Provide the (X, Y) coordinate of the cell's center where the given text is located.  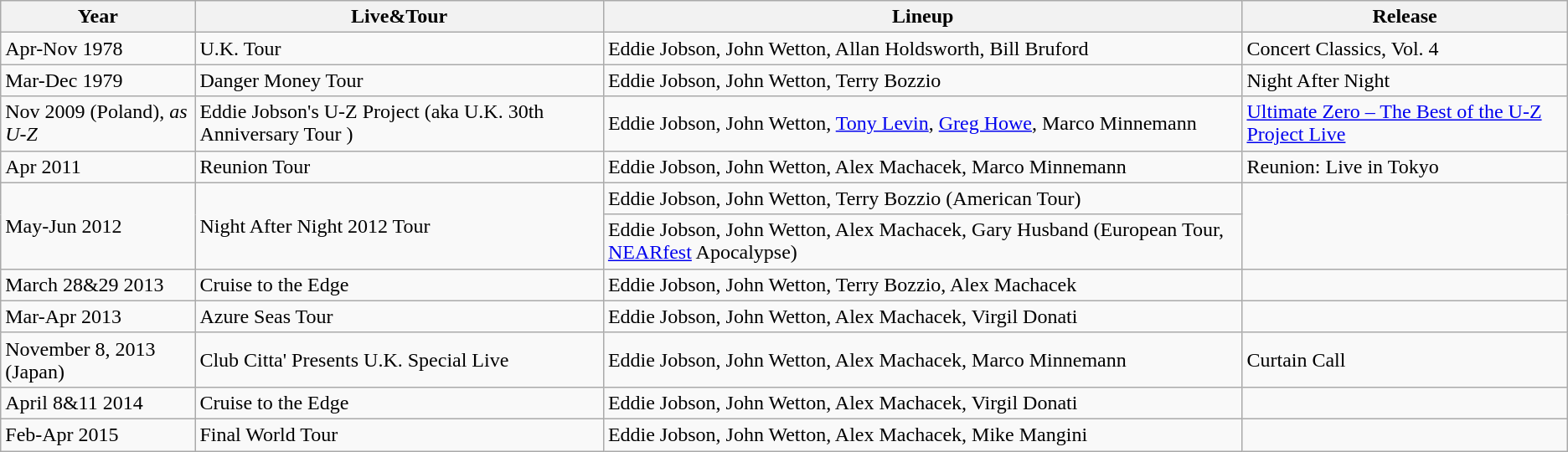
Lineup (923, 17)
Concert Classics, Vol. 4 (1405, 49)
Mar-Dec 1979 (98, 80)
Eddie Jobson, John Wetton, Terry Bozzio, Alex Machacek (923, 285)
Danger Money Tour (399, 80)
Club Citta' Presents U.K. Special Live (399, 360)
March 28&29 2013 (98, 285)
Eddie Jobson, John Wetton, Alex Machacek, Mike Mangini (923, 434)
Final World Tour (399, 434)
Night After Night 2012 Tour (399, 226)
Eddie Jobson, John Wetton, Allan Holdsworth, Bill Bruford (923, 49)
Eddie Jobson, John Wetton, Alex Machacek, Gary Husband (European Tour, NEARfest Apocalypse) (923, 241)
April 8&11 2014 (98, 403)
Apr 2011 (98, 167)
Nov 2009 (Poland), as U-Z (98, 124)
Eddie Jobson, John Wetton, Terry Bozzio (923, 80)
Mar-Apr 2013 (98, 316)
Reunion Tour (399, 167)
Apr-Nov 1978 (98, 49)
Eddie Jobson, John Wetton, Tony Levin, Greg Howe, Marco Minnemann (923, 124)
Curtain Call (1405, 360)
Eddie Jobson, John Wetton, Terry Bozzio (American Tour) (923, 198)
Ultimate Zero – The Best of the U-Z Project Live (1405, 124)
Azure Seas Tour (399, 316)
U.K. Tour (399, 49)
Reunion: Live in Tokyo (1405, 167)
November 8, 2013 (Japan) (98, 360)
Year (98, 17)
Release (1405, 17)
Eddie Jobson's U-Z Project (aka U.K. 30th Anniversary Tour ) (399, 124)
Feb-Apr 2015 (98, 434)
Night After Night (1405, 80)
May-Jun 2012 (98, 226)
Live&Tour (399, 17)
